Identify which cell holds the provided text, then report its (x, y) central coordinate. 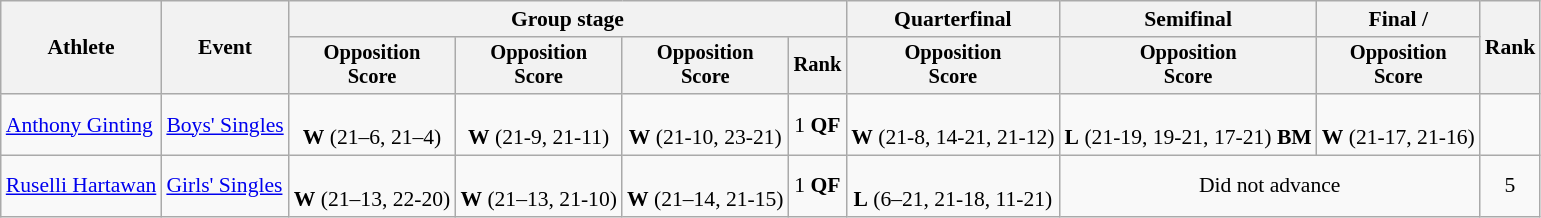
5 (1510, 186)
W (21-8, 14-21, 21-12) (952, 124)
W (21–13, 21-10) (538, 186)
Did not advance (1270, 186)
Final / (1398, 19)
Group stage (568, 19)
L (21-19, 19-21, 17-21) BM (1188, 124)
Boys' Singles (224, 124)
Ruselli Hartawan (82, 186)
Athlete (82, 48)
L (6–21, 21-18, 11-21) (952, 186)
W (21–6, 21–4) (372, 124)
W (21-17, 21-16) (1398, 124)
Anthony Ginting (82, 124)
Girls' Singles (224, 186)
W (21-10, 23-21) (706, 124)
Event (224, 48)
Semifinal (1188, 19)
Quarterfinal (952, 19)
W (21-9, 21-11) (538, 124)
W (21–13, 22-20) (372, 186)
W (21–14, 21-15) (706, 186)
